Detect which cell encompasses the target text, then output its (x, y) center coordinate. 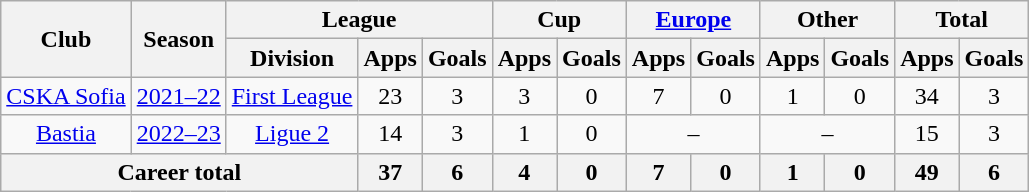
37 (390, 172)
2022–23 (178, 134)
League (359, 20)
Other (827, 20)
Europe (693, 20)
Club (66, 39)
Total (962, 20)
23 (390, 96)
49 (927, 172)
2021–22 (178, 96)
34 (927, 96)
Career total (180, 172)
Division (292, 58)
15 (927, 134)
Cup (559, 20)
First League (292, 96)
Bastia (66, 134)
Ligue 2 (292, 134)
14 (390, 134)
CSKA Sofia (66, 96)
Season (178, 39)
4 (524, 172)
